Return [x, y] of the center of cell containing provided text 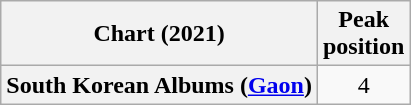
4 [363, 85]
South Korean Albums (Gaon) [160, 85]
Peakposition [363, 34]
Chart (2021) [160, 34]
